Detect which cell encompasses the target text, then output its (x, y) center coordinate. 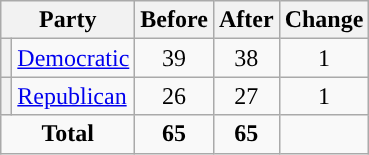
Party (68, 20)
Democratic (74, 58)
Republican (74, 96)
38 (246, 58)
Before (174, 20)
39 (174, 58)
27 (246, 96)
Change (324, 20)
26 (174, 96)
Total (68, 134)
After (246, 20)
